Find where the given text appears and provide that cell's center as [x, y] coordinate. 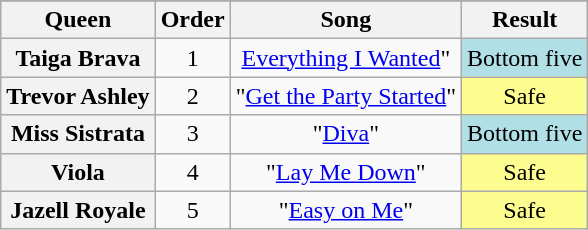
2 [192, 96]
Jazell Royale [78, 210]
Taiga Brava [78, 58]
Miss Sistrata [78, 134]
Result [524, 20]
Viola [78, 172]
"Lay Me Down" [346, 172]
Everything I Wanted" [346, 58]
Queen [78, 20]
"Get the Party Started" [346, 96]
Song [346, 20]
3 [192, 134]
4 [192, 172]
"Easy on Me" [346, 210]
Order [192, 20]
"Diva" [346, 134]
1 [192, 58]
Trevor Ashley [78, 96]
5 [192, 210]
